Capture the cell that displays the provided text and extract its (x, y) central coordinate. 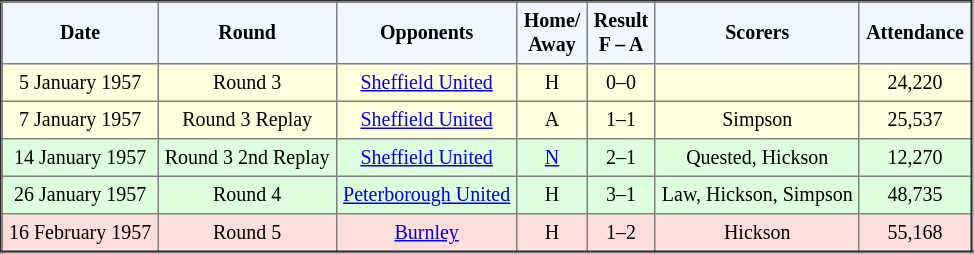
12,270 (915, 158)
3–1 (621, 195)
Attendance (915, 33)
48,735 (915, 195)
Round 5 (247, 233)
1–2 (621, 233)
24,220 (915, 83)
25,537 (915, 120)
Round (247, 33)
Hickson (757, 233)
26 January 1957 (80, 195)
0–0 (621, 83)
Home/Away (552, 33)
Round 3 Replay (247, 120)
55,168 (915, 233)
Opponents (426, 33)
2–1 (621, 158)
5 January 1957 (80, 83)
Quested, Hickson (757, 158)
14 January 1957 (80, 158)
Burnley (426, 233)
Round 4 (247, 195)
Law, Hickson, Simpson (757, 195)
Round 3 2nd Replay (247, 158)
16 February 1957 (80, 233)
N (552, 158)
Round 3 (247, 83)
A (552, 120)
1–1 (621, 120)
Peterborough United (426, 195)
ResultF – A (621, 33)
7 January 1957 (80, 120)
Scorers (757, 33)
Simpson (757, 120)
Date (80, 33)
